Output the (X, Y) coordinate of the center of the cell containing the given text.  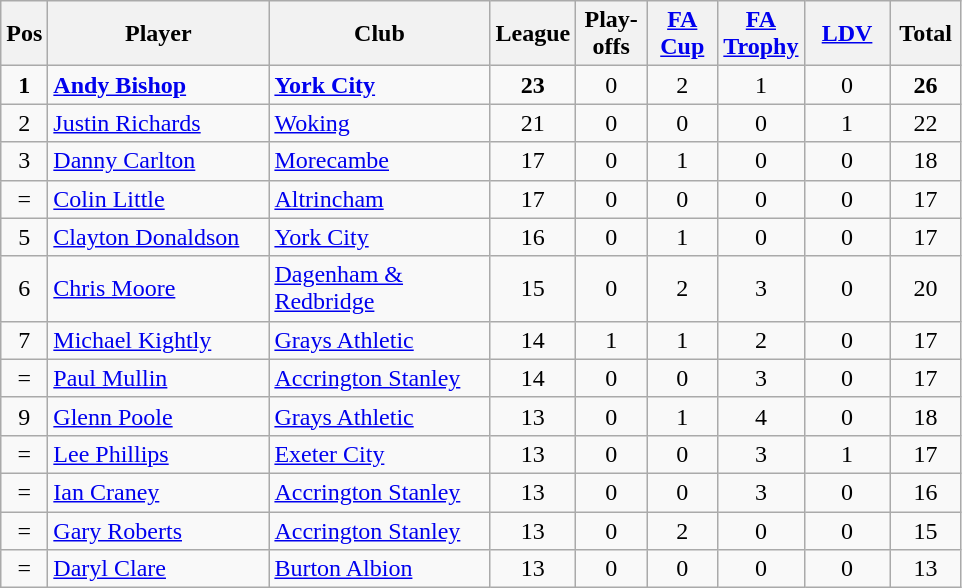
7 (24, 340)
Play-offs (612, 34)
Gary Roberts (158, 531)
FA Cup (682, 34)
Burton Albion (380, 569)
Michael Kightly (158, 340)
26 (926, 85)
22 (926, 123)
Lee Phillips (158, 454)
Chris Moore (158, 288)
Dagenham & Redbridge (380, 288)
Altrincham (380, 199)
Woking (380, 123)
23 (533, 85)
Exeter City (380, 454)
League (533, 34)
Paul Mullin (158, 378)
Glenn Poole (158, 416)
Ian Craney (158, 492)
5 (24, 237)
LDV (847, 34)
Clayton Donaldson (158, 237)
20 (926, 288)
FA Trophy (761, 34)
Colin Little (158, 199)
Morecambe (380, 161)
Club (380, 34)
Justin Richards (158, 123)
Player (158, 34)
9 (24, 416)
6 (24, 288)
Danny Carlton (158, 161)
Daryl Clare (158, 569)
21 (533, 123)
Pos (24, 34)
4 (761, 416)
Total (926, 34)
Andy Bishop (158, 85)
